Identify which cell holds the provided text, then report its [x, y] central coordinate. 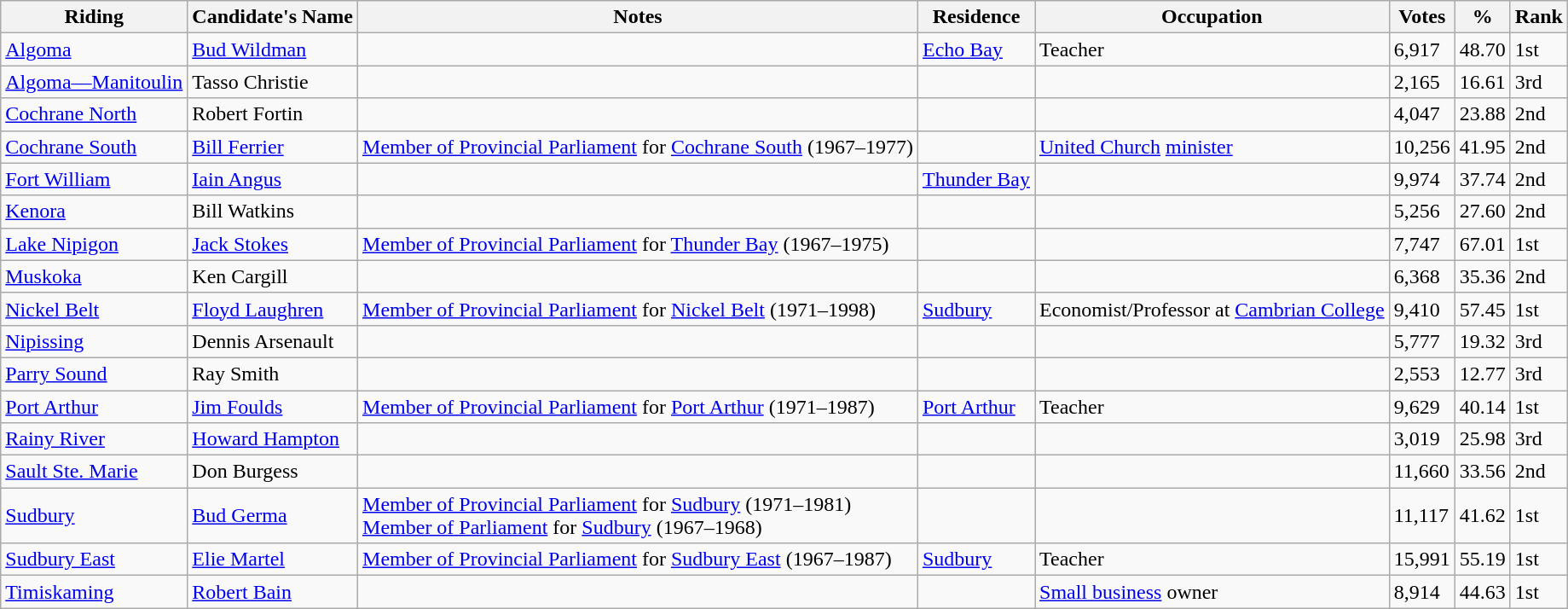
Timiskaming [94, 592]
% [1482, 17]
Ken Cargill [273, 276]
11,660 [1422, 472]
Member of Provincial Parliament for Sudbury (1971–1981) Member of Parliament for Sudbury (1967–1968) [638, 515]
40.14 [1482, 407]
Algoma—Manitoulin [94, 82]
Occupation [1212, 17]
41.95 [1482, 147]
2,165 [1422, 82]
Member of Provincial Parliament for Cochrane South (1967–1977) [638, 147]
7,747 [1422, 244]
48.70 [1482, 49]
Member of Provincial Parliament for Thunder Bay (1967–1975) [638, 244]
19.32 [1482, 341]
Elie Martel [273, 560]
Floyd Laughren [273, 309]
33.56 [1482, 472]
2,553 [1422, 374]
Rainy River [94, 439]
3,019 [1422, 439]
9,629 [1422, 407]
Member of Provincial Parliament for Port Arthur (1971–1987) [638, 407]
Nickel Belt [94, 309]
Thunder Bay [975, 179]
Echo Bay [975, 49]
Bill Watkins [273, 212]
Votes [1422, 17]
5,777 [1422, 341]
4,047 [1422, 114]
12.77 [1482, 374]
United Church minister [1212, 147]
57.45 [1482, 309]
Cochrane South [94, 147]
Iain Angus [273, 179]
6,368 [1422, 276]
10,256 [1422, 147]
Lake Nipigon [94, 244]
Muskoka [94, 276]
9,974 [1422, 179]
Sudbury East [94, 560]
11,117 [1422, 515]
Riding [94, 17]
15,991 [1422, 560]
Jack Stokes [273, 244]
Ray Smith [273, 374]
Algoma [94, 49]
6,917 [1422, 49]
Parry Sound [94, 374]
Residence [975, 17]
Jim Foulds [273, 407]
37.74 [1482, 179]
Economist/Professor at Cambrian College [1212, 309]
23.88 [1482, 114]
Candidate's Name [273, 17]
41.62 [1482, 515]
35.36 [1482, 276]
Cochrane North [94, 114]
67.01 [1482, 244]
Bud Wildman [273, 49]
Nipissing [94, 341]
Member of Provincial Parliament for Sudbury East (1967–1987) [638, 560]
Kenora [94, 212]
Dennis Arsenault [273, 341]
Tasso Christie [273, 82]
Notes [638, 17]
Bud Germa [273, 515]
Robert Bain [273, 592]
16.61 [1482, 82]
44.63 [1482, 592]
Bill Ferrier [273, 147]
Robert Fortin [273, 114]
9,410 [1422, 309]
Fort William [94, 179]
Sault Ste. Marie [94, 472]
Rank [1538, 17]
Member of Provincial Parliament for Nickel Belt (1971–1998) [638, 309]
Small business owner [1212, 592]
27.60 [1482, 212]
5,256 [1422, 212]
Howard Hampton [273, 439]
55.19 [1482, 560]
25.98 [1482, 439]
8,914 [1422, 592]
Don Burgess [273, 472]
